Find where the given text appears and provide that cell's center as [x, y] coordinate. 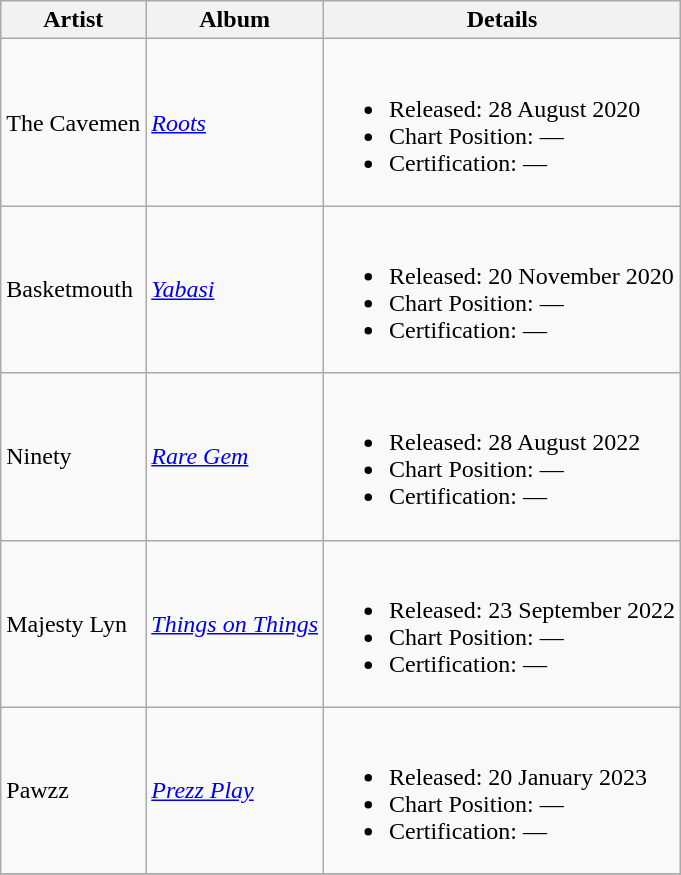
Rare Gem [235, 456]
Released: 28 August 2022Chart Position: —Certification: — [502, 456]
Released: 20 January 2023Chart Position: —Certification: — [502, 790]
Released: 20 November 2020Chart Position: —Certification: — [502, 290]
Prezz Play [235, 790]
Artist [74, 20]
Things on Things [235, 624]
Details [502, 20]
Released: 28 August 2020Chart Position: —Certification: — [502, 122]
Basketmouth [74, 290]
Ninety [74, 456]
Yabasi [235, 290]
The Cavemen [74, 122]
Roots [235, 122]
Album [235, 20]
Majesty Lyn [74, 624]
Released: 23 September 2022Chart Position: —Certification: — [502, 624]
Pawzz [74, 790]
